Extract the (x, y) coordinate from the center of the cell holding the provided text.  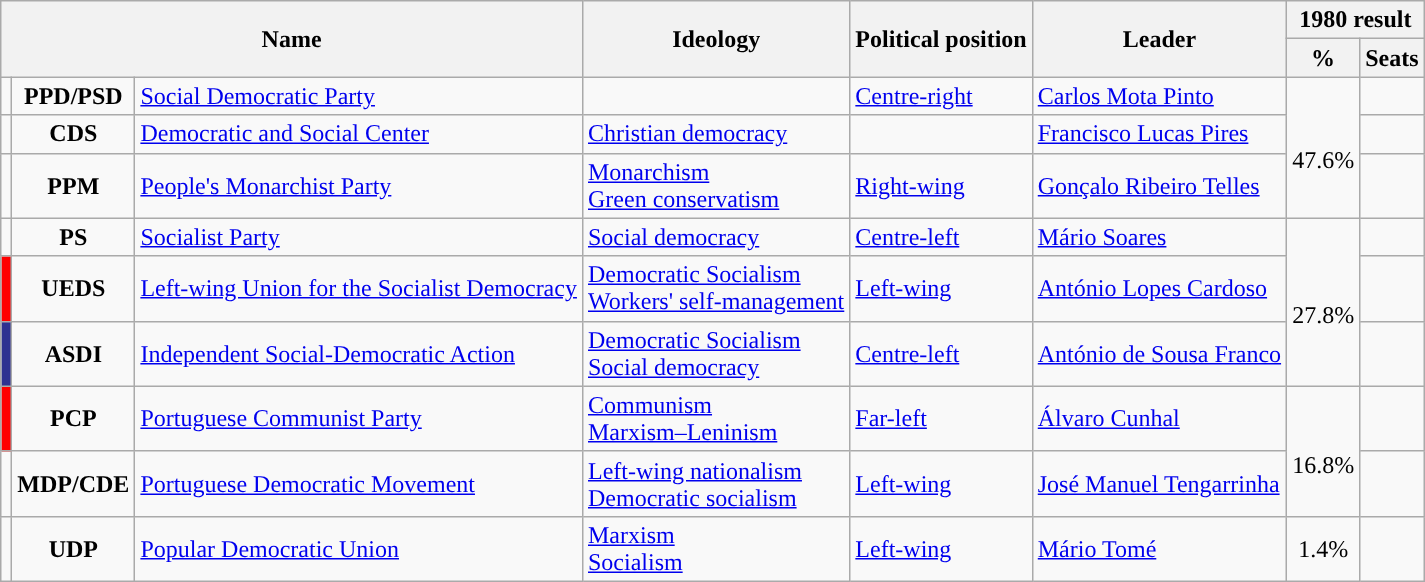
UEDS (74, 288)
Portuguese Communist Party (359, 418)
António Lopes Cardoso (1159, 288)
16.8% (1324, 451)
People's Monarchist Party (359, 186)
1.4% (1324, 548)
ASDI (74, 354)
Democratic SocialismSocial democracy (716, 354)
Mário Tomé (1159, 548)
Popular Democratic Union (359, 548)
Far-left (941, 418)
Democratic SocialismWorkers' self-management (716, 288)
Name (292, 39)
Francisco Lucas Pires (1159, 134)
Social democracy (716, 237)
47.6% (1324, 148)
Mário Soares (1159, 237)
Leader (1159, 39)
Social Democratic Party (359, 96)
% (1324, 58)
PPD/PSD (74, 96)
Álvaro Cunhal (1159, 418)
Left-wing Union for the Socialist Democracy (359, 288)
Democratic and Social Center (359, 134)
José Manuel Tengarrinha (1159, 484)
Right-wing (941, 186)
António de Sousa Franco (1159, 354)
MarxismSocialism (716, 548)
PPM (74, 186)
Political position (941, 39)
Socialist Party (359, 237)
27.8% (1324, 302)
Gonçalo Ribeiro Telles (1159, 186)
1980 result (1356, 20)
CDS (74, 134)
UDP (74, 548)
Independent Social-Democratic Action (359, 354)
Carlos Mota Pinto (1159, 96)
PCP (74, 418)
Portuguese Democratic Movement (359, 484)
Left-wing nationalismDemocratic socialism (716, 484)
Centre-right (941, 96)
PS (74, 237)
MDP/CDE (74, 484)
Seats (1392, 58)
CommunismMarxism–Leninism (716, 418)
Christian democracy (716, 134)
Ideology (716, 39)
MonarchismGreen conservatism (716, 186)
